Return [x, y] of the center of cell containing provided text 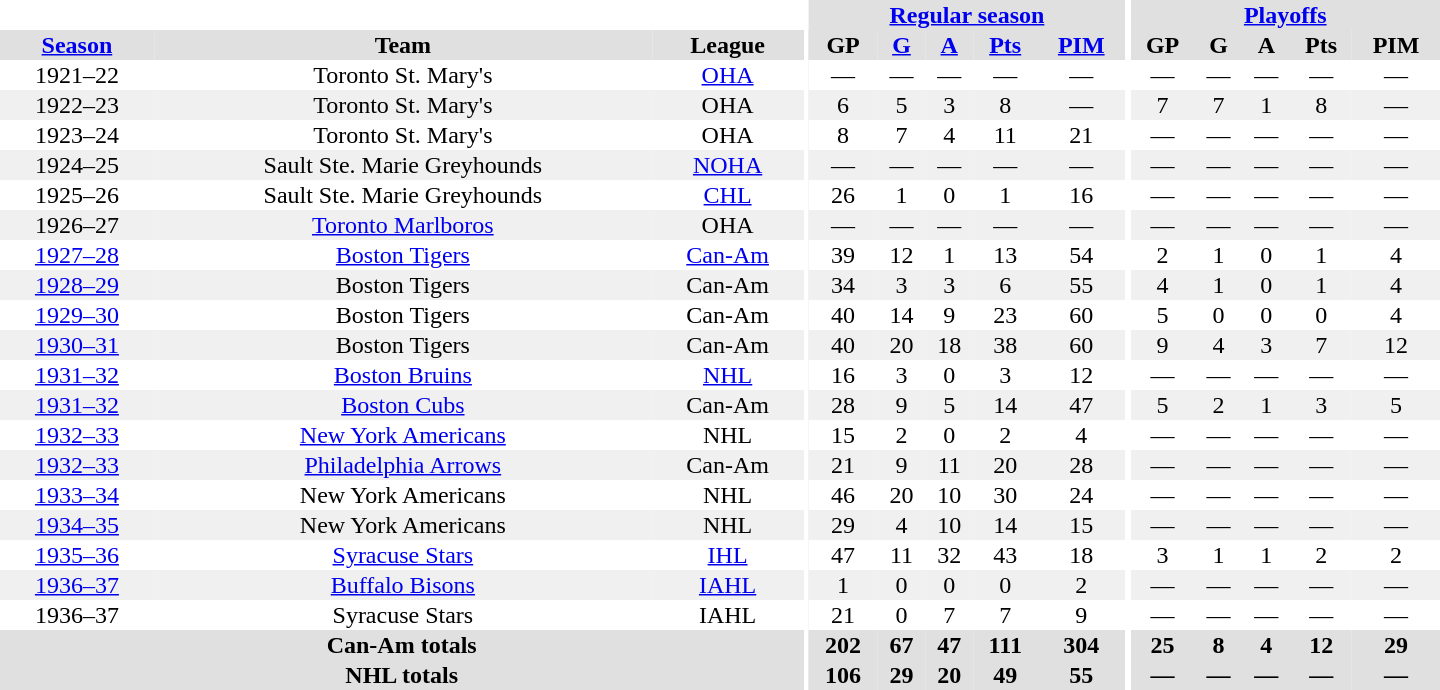
1933–34 [77, 495]
1925–26 [77, 195]
Buffalo Bisons [403, 585]
34 [844, 285]
1927–28 [77, 255]
25 [1162, 645]
67 [902, 645]
30 [1005, 495]
League [728, 45]
1928–29 [77, 285]
39 [844, 255]
1930–31 [77, 345]
1929–30 [77, 315]
Philadelphia Arrows [403, 465]
202 [844, 645]
Season [77, 45]
49 [1005, 675]
106 [844, 675]
111 [1005, 645]
38 [1005, 345]
1926–27 [77, 225]
Playoffs [1285, 15]
13 [1005, 255]
304 [1081, 645]
1924–25 [77, 165]
IHL [728, 555]
46 [844, 495]
NHL totals [402, 675]
1935–36 [77, 555]
24 [1081, 495]
43 [1005, 555]
1921–22 [77, 75]
Regular season [968, 15]
1922–23 [77, 105]
CHL [728, 195]
NOHA [728, 165]
32 [949, 555]
Toronto Marlboros [403, 225]
1923–24 [77, 135]
Boston Cubs [403, 405]
Boston Bruins [403, 375]
Team [403, 45]
1934–35 [77, 525]
Can-Am totals [402, 645]
26 [844, 195]
23 [1005, 315]
54 [1081, 255]
